Return (X, Y) of the center of cell containing provided text 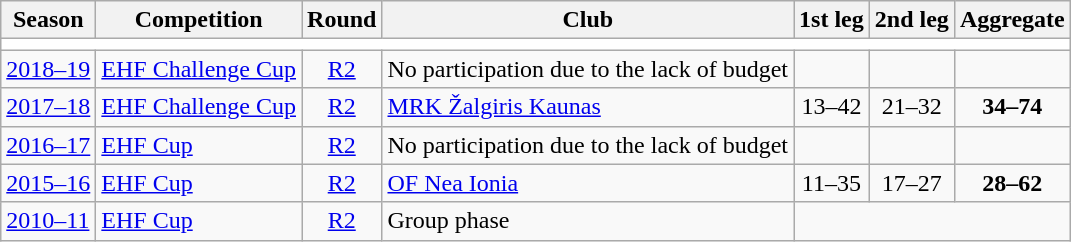
Aggregate (1012, 20)
Season (48, 20)
Round (342, 20)
MRK Žalgiris Kaunas (588, 107)
2017–18 (48, 107)
2010–11 (48, 221)
11–35 (832, 183)
Competition (199, 20)
2016–17 (48, 145)
28–62 (1012, 183)
1st leg (832, 20)
2015–16 (48, 183)
Group phase (588, 221)
17–27 (912, 183)
21–32 (912, 107)
13–42 (832, 107)
2018–19 (48, 69)
OF Nea Ionia (588, 183)
Club (588, 20)
2nd leg (912, 20)
34–74 (1012, 107)
